Search for the cell housing the specified text and yield its [x, y] center coordinate. 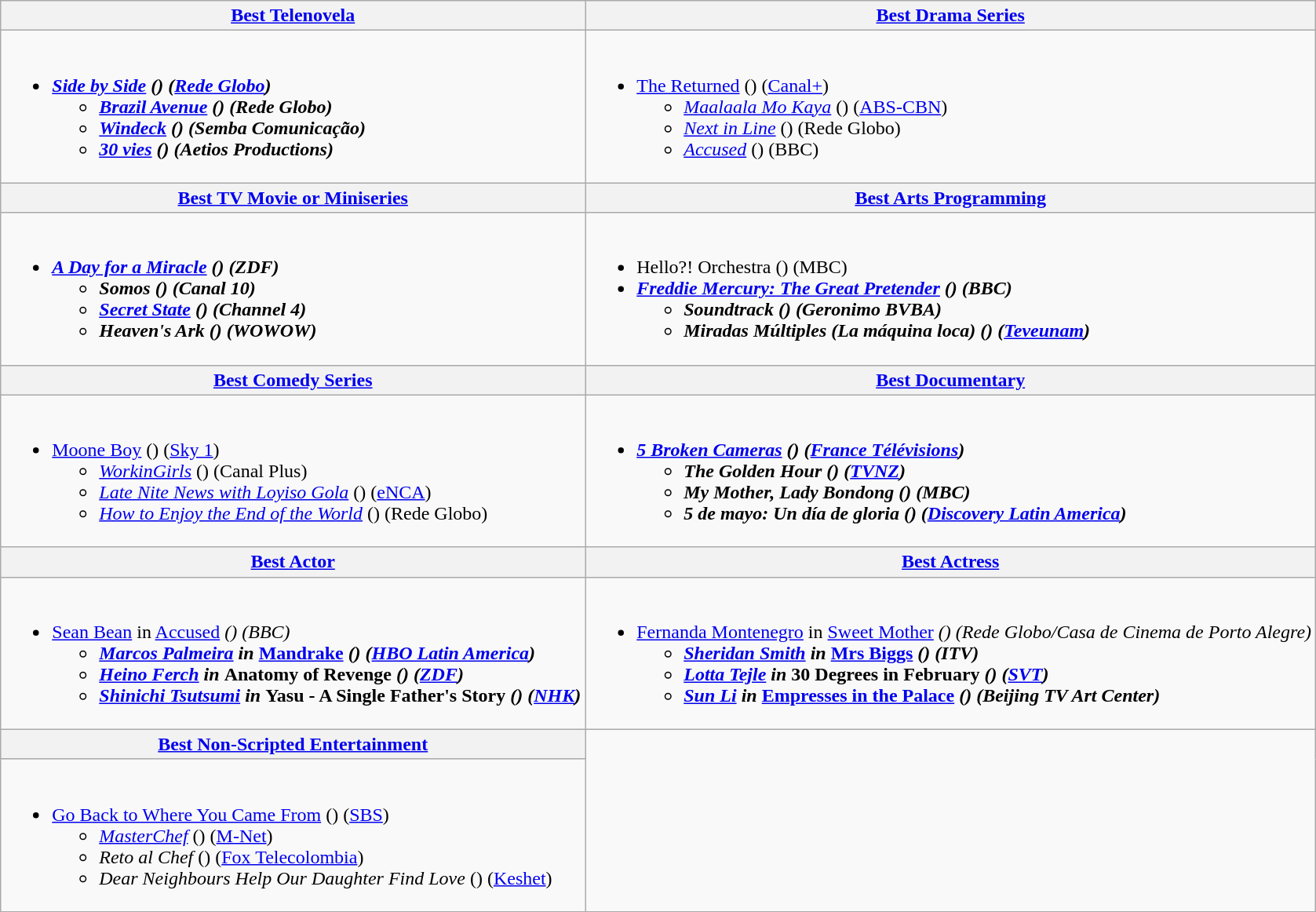
A Day for a Miracle () (ZDF)Somos () (Canal 10)Secret State () (Channel 4)Heaven's Ark () (WOWOW) [293, 289]
Best Actor [293, 562]
Best Arts Programming [951, 198]
Moone Boy () (Sky 1)WorkinGirls () (Canal Plus)Late Nite News with Loyiso Gola () (eNCA)How to Enjoy the End of the World () (Rede Globo) [293, 471]
Best TV Movie or Miniseries [293, 198]
The Returned () (Canal+)Maalaala Mo Kaya () (ABS-CBN)Next in Line () (Rede Globo)Accused () (BBC) [951, 107]
Best Drama Series [951, 16]
Side by Side () (Rede Globo)Brazil Avenue () (Rede Globo)Windeck () (Semba Comunicação)30 vies () (Aetios Productions) [293, 107]
Best Non-Scripted Entertainment [293, 744]
Go Back to Where You Came From () (SBS)MasterChef () (M-Net)Reto al Chef () (Fox Telecolombia)Dear Neighbours Help Our Daughter Find Love () (Keshet) [293, 835]
Hello?! Orchestra () (MBC)Freddie Mercury: The Great Pretender () (BBC)Soundtrack () (Geronimo BVBA)Miradas Múltiples (La máquina loca) () (Teveunam) [951, 289]
Best Documentary [951, 380]
Best Comedy Series [293, 380]
Best Telenovela [293, 16]
Best Actress [951, 562]
